From the cell containing the given text, extract its center point as [x, y] coordinate. 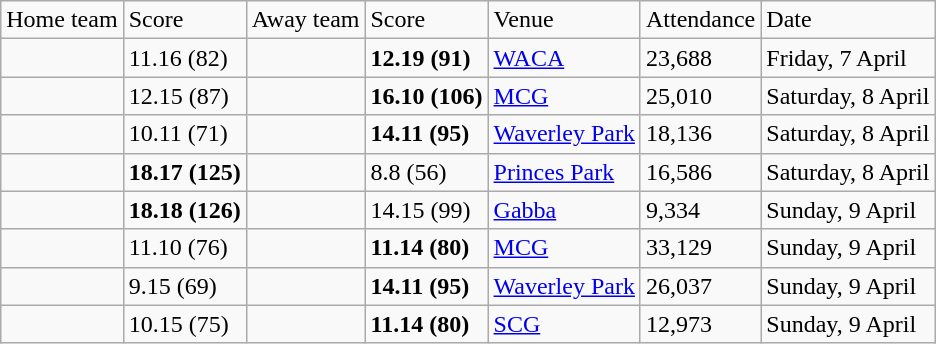
33,129 [700, 248]
10.11 (71) [184, 134]
11.10 (76) [184, 248]
9.15 (69) [184, 286]
Venue [564, 20]
14.15 (99) [426, 210]
25,010 [700, 96]
18.18 (126) [184, 210]
Home team [62, 20]
Gabba [564, 210]
SCG [564, 324]
Princes Park [564, 172]
18,136 [700, 134]
11.16 (82) [184, 58]
10.15 (75) [184, 324]
Friday, 7 April [848, 58]
16,586 [700, 172]
12.19 (91) [426, 58]
8.8 (56) [426, 172]
16.10 (106) [426, 96]
12,973 [700, 324]
18.17 (125) [184, 172]
9,334 [700, 210]
Date [848, 20]
WACA [564, 58]
Away team [306, 20]
23,688 [700, 58]
Attendance [700, 20]
12.15 (87) [184, 96]
26,037 [700, 286]
